Search for the cell housing the specified text and yield its (x, y) center coordinate. 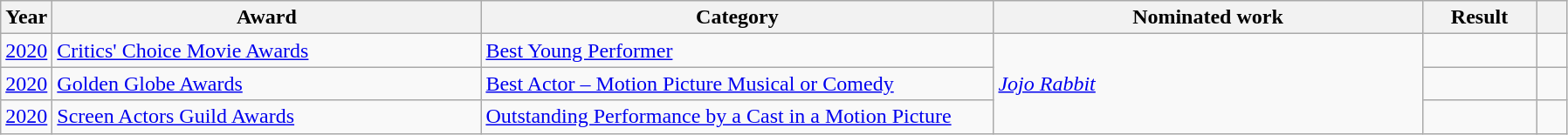
Critics' Choice Movie Awards (267, 51)
Result (1479, 17)
Best Actor – Motion Picture Musical or Comedy (737, 84)
Screen Actors Guild Awards (267, 117)
Year (26, 17)
Outstanding Performance by a Cast in a Motion Picture (737, 117)
Best Young Performer (737, 51)
Award (267, 17)
Category (737, 17)
Golden Globe Awards (267, 84)
Jojo Rabbit (1208, 84)
Nominated work (1208, 17)
